For the text-containing cell, return its midpoint in (X, Y) coordinate format. 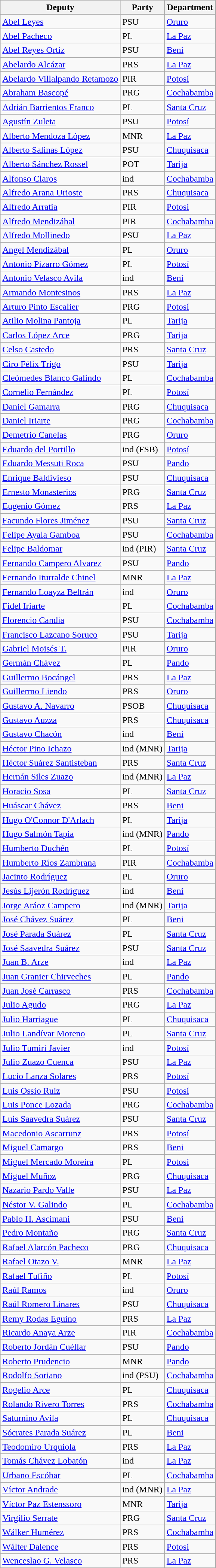
Daniel Gamarra (61, 406)
Angel Mendizábal (61, 250)
Rafael Tufiño (61, 1276)
Héctor Pino Ichazo (61, 748)
Ernesto Monasterios (61, 492)
Alfredo Mollinedo (61, 235)
Víctor Andrade (61, 1489)
Ricardo Anaya Arze (61, 1333)
Alfonso Claros (61, 179)
José Parada Suárez (61, 934)
Abraham Bascopé (61, 93)
Huáscar Chávez (61, 805)
Hugo Salmón Tapia (61, 834)
Miguel Muñoz (61, 1176)
Gabriel Moisés T. (61, 649)
Fernando Loayza Beltrán (61, 592)
Gustavo A. Navarro (61, 706)
Julio Agudo (61, 1005)
Humberto Duchén (61, 848)
Teodomiro Urquiola (61, 1447)
Hernán Siles Zuazo (61, 777)
Felipe Baldomar (61, 549)
Lucio Lanza Solares (61, 1076)
Jorge Aráoz Campero (61, 905)
Armando Montesinos (61, 292)
Rafael Otazo V. (61, 1261)
Alberto Mendoza López (61, 136)
Daniel Iriarte (61, 421)
Gustavo Chacón (61, 734)
Atilio Molina Pantoja (61, 321)
Roberto Jordán Cuéllar (61, 1347)
ind (FSB) (142, 449)
Víctor Paz Estenssoro (61, 1504)
Deputy (61, 7)
Tomás Chávez Lobatón (61, 1461)
Rodolfo Soriano (61, 1376)
Guillermo Bocángel (61, 677)
Julio Tumiri Javier (61, 1048)
Agustín Zuleta (61, 121)
Horacio Sosa (61, 791)
Alfredo Arana Urioste (61, 193)
Héctor Suárez Santisteban (61, 763)
Juan José Carrasco (61, 991)
Abelardo Villalpando Retamozo (61, 79)
Carlos López Arce (61, 335)
Florencio Candia (61, 620)
Enrique Baldivieso (61, 478)
Eugenio Gómez (61, 506)
Sócrates Parada Suárez (61, 1432)
José Saavedra Suárez (61, 948)
ind (PSU) (142, 1376)
Humberto Ríos Zambrana (61, 862)
Abel Pacheco (61, 36)
Rogelio Arce (61, 1390)
Rolando Rivero Torres (61, 1404)
Nazario Pardo Valle (61, 1190)
Néstor V. Galindo (61, 1204)
Felipe Ayala Gamboa (61, 535)
ind (PIR) (142, 549)
Abel Reyes Ortiz (61, 50)
Arturo Pinto Escalier (61, 307)
Luis Ponce Lozada (61, 1105)
Abelardo Alcázar (61, 64)
Raúl Romero Linares (61, 1304)
Facundo Flores Jiménez (61, 520)
Juan B. Arze (61, 962)
Alberto Salinas López (61, 150)
Raúl Ramos (61, 1290)
Demetrio Canelas (61, 435)
Pedro Montaño (61, 1233)
Fernando Iturralde Chinel (61, 577)
Roberto Prudencio (61, 1361)
Pablo H. Ascimani (61, 1219)
Alberto Sánchez Rossel (61, 164)
Julio Zuazo Cuenca (61, 1062)
Wenceslao G. Velasco (61, 1561)
Macedonio Ascarrunz (61, 1133)
Julio Landívar Moreno (61, 1033)
Julio Harriague (61, 1019)
Antonio Velasco Avila (61, 278)
Juan Granier Chirveches (61, 976)
Wálter Dalence (61, 1547)
Gustavo Auzza (61, 720)
Saturnino Avila (61, 1418)
Eduardo del Portillo (61, 449)
Ciro Félix Trigo (61, 364)
Fidel Iriarte (61, 606)
Virgilio Serrate (61, 1518)
Luis Saavedra Suárez (61, 1119)
Jacinto Rodríguez (61, 877)
Francisco Lazcano Soruco (61, 635)
Cornelio Fernández (61, 392)
Fernando Campero Alvarez (61, 563)
Cleómedes Blanco Galindo (61, 378)
Rafael Alarcón Pacheco (61, 1247)
Germán Chávez (61, 663)
Party (142, 7)
Miguel Camargo (61, 1148)
Alfredo Arratia (61, 207)
Luis Ossio Ruiz (61, 1091)
Abel Leyes (61, 22)
Antonio Pizarro Gómez (61, 264)
Alfredo Mendizábal (61, 221)
Celso Castedo (61, 349)
Eduardo Messuti Roca (61, 464)
Urbano Escóbar (61, 1475)
Remy Rodas Eguino (61, 1318)
Miguel Mercado Moreira (61, 1162)
PSOB (142, 706)
Hugo O'Connor D'Arlach (61, 820)
Guillermo Liendo (61, 692)
POT (142, 164)
Jesús Lijerón Rodríguez (61, 891)
Wálker Humérez (61, 1532)
José Chávez Suárez (61, 920)
Adrián Barrientos Franco (61, 107)
Department (190, 7)
